Output the [x, y] coordinate of the center of the cell containing the given text.  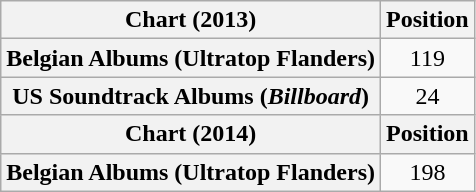
24 [428, 96]
119 [428, 58]
Chart (2014) [191, 134]
Chart (2013) [191, 20]
198 [428, 172]
US Soundtrack Albums (Billboard) [191, 96]
